Pinpoint the cell where the given text exists, returning its (X, Y) midpoint coordinate. 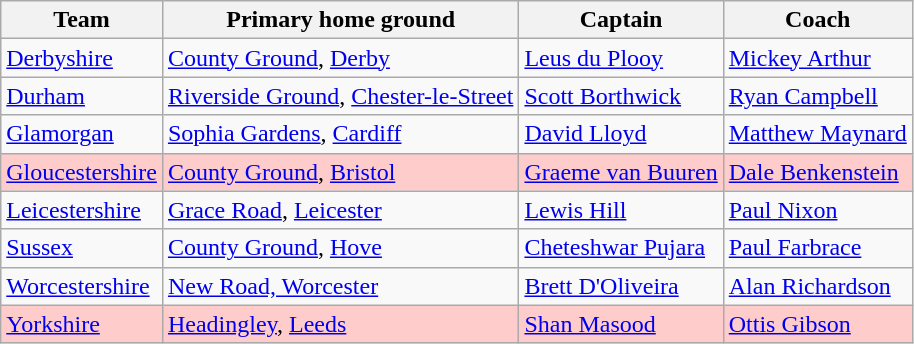
Headingley, Leeds (340, 324)
Paul Nixon (818, 210)
County Ground, Hove (340, 248)
Dale Benkenstein (818, 172)
Brett D'Oliveira (621, 286)
New Road, Worcester (340, 286)
County Ground, Derby (340, 58)
Alan Richardson (818, 286)
Sussex (82, 248)
Leus du Plooy (621, 58)
Derbyshire (82, 58)
Shan Masood (621, 324)
Captain (621, 20)
Coach (818, 20)
Mickey Arthur (818, 58)
Team (82, 20)
Matthew Maynard (818, 134)
Gloucestershire (82, 172)
Worcestershire (82, 286)
David Lloyd (621, 134)
Paul Farbrace (818, 248)
Primary home ground (340, 20)
County Ground, Bristol (340, 172)
Graeme van Buuren (621, 172)
Glamorgan (82, 134)
Ryan Campbell (818, 96)
Durham (82, 96)
Yorkshire (82, 324)
Lewis Hill (621, 210)
Ottis Gibson (818, 324)
Riverside Ground, Chester-le-Street (340, 96)
Grace Road, Leicester (340, 210)
Sophia Gardens, Cardiff (340, 134)
Scott Borthwick (621, 96)
Cheteshwar Pujara (621, 248)
Leicestershire (82, 210)
